Scan for the cell matching the given text and deliver its [X, Y] coordinate at center. 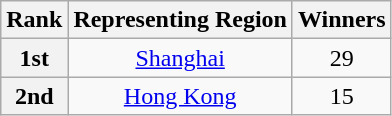
15 [342, 96]
Representing Region [180, 20]
Rank [34, 20]
1st [34, 58]
29 [342, 58]
Shanghai [180, 58]
2nd [34, 96]
Hong Kong [180, 96]
Winners [342, 20]
